Locate the cell with the specified text and output its (x, y) center coordinate. 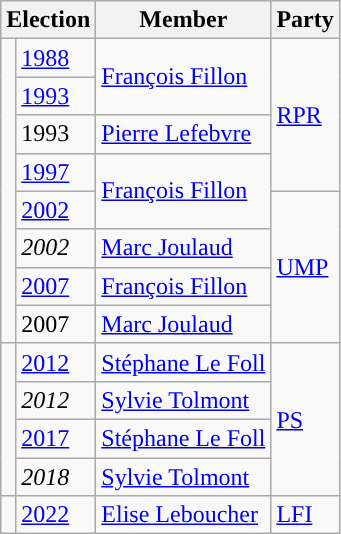
Party (305, 20)
LFI (305, 515)
PS (305, 419)
RPR (305, 115)
UMP (305, 267)
2022 (56, 515)
2017 (56, 438)
Election (48, 20)
1988 (56, 58)
Pierre Lefebvre (184, 134)
Member (184, 20)
1997 (56, 172)
2018 (56, 477)
Elise Leboucher (184, 515)
